Identify which cell holds the provided text, then report its (x, y) central coordinate. 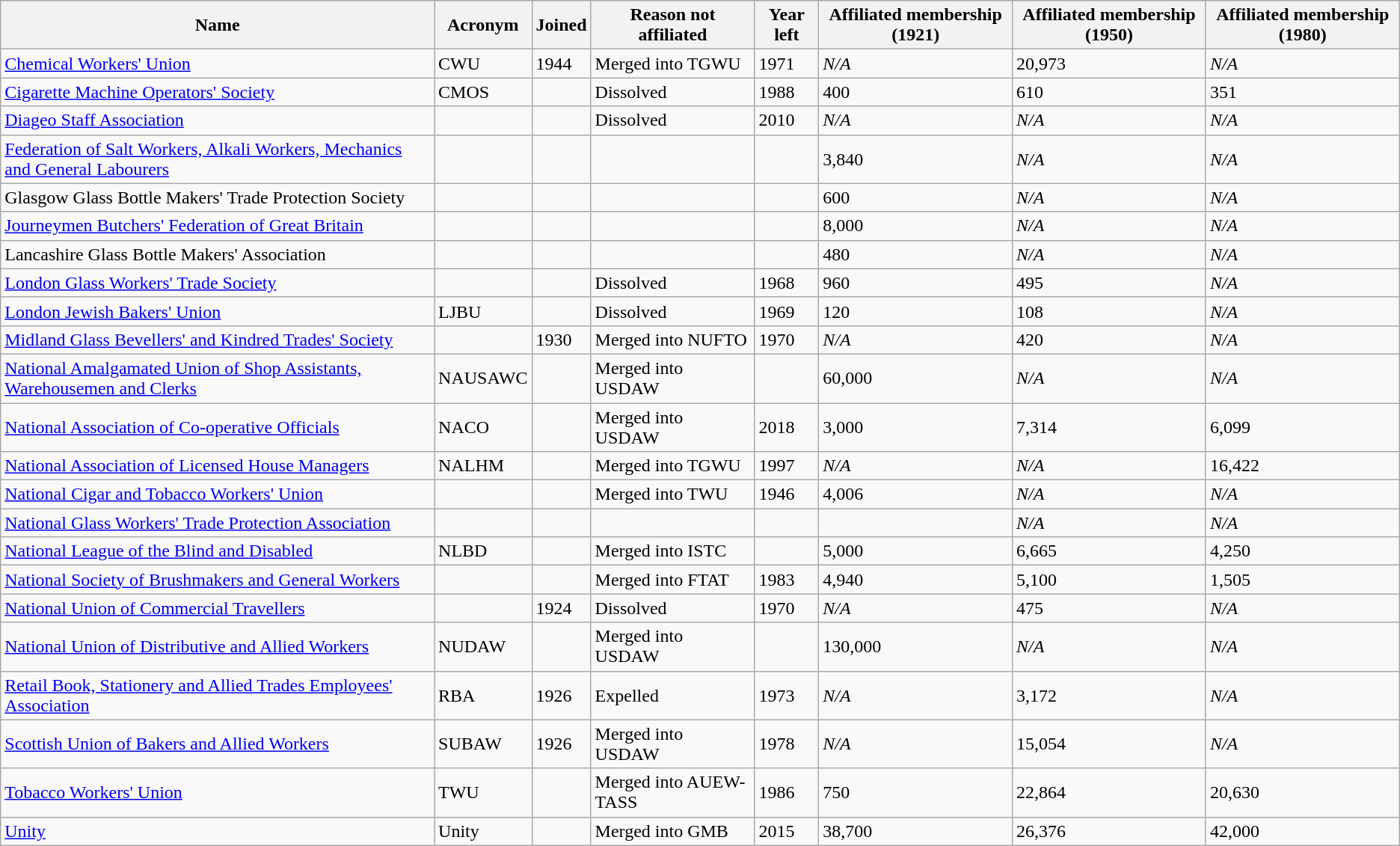
2015 (787, 831)
130,000 (915, 646)
108 (1110, 311)
Acronym (483, 25)
NALHM (483, 466)
20,973 (1110, 64)
38,700 (915, 831)
RBA (483, 696)
1983 (787, 580)
Midland Glass Bevellers' and Kindred Trades' Society (218, 340)
Merged into TWU (673, 494)
15,054 (1110, 744)
LJBU (483, 311)
26,376 (1110, 831)
1986 (787, 793)
60,000 (915, 378)
4,006 (915, 494)
1971 (787, 64)
National Glass Workers' Trade Protection Association (218, 523)
600 (915, 197)
5,100 (1110, 580)
480 (915, 254)
London Jewish Bakers' Union (218, 311)
Name (218, 25)
Merged into AUEW-TASS (673, 793)
1997 (787, 466)
Lancashire Glass Bottle Makers' Association (218, 254)
Tobacco Workers' Union (218, 793)
42,000 (1303, 831)
4,250 (1303, 551)
Merged into ISTC (673, 551)
6,099 (1303, 426)
20,630 (1303, 793)
Reason not affiliated (673, 25)
NUDAW (483, 646)
London Glass Workers' Trade Society (218, 283)
Affiliated membership (1980) (1303, 25)
16,422 (1303, 466)
3,000 (915, 426)
National Union of Distributive and Allied Workers (218, 646)
5,000 (915, 551)
1930 (561, 340)
1924 (561, 608)
Affiliated membership (1921) (915, 25)
CWU (483, 64)
Merged into NUFTO (673, 340)
2010 (787, 120)
Merged into GMB (673, 831)
Affiliated membership (1950) (1110, 25)
Year left (787, 25)
NLBD (483, 551)
1978 (787, 744)
3,840 (915, 159)
1968 (787, 283)
National Association of Co-operative Officials (218, 426)
6,665 (1110, 551)
1,505 (1303, 580)
1973 (787, 696)
National Cigar and Tobacco Workers' Union (218, 494)
960 (915, 283)
National League of the Blind and Disabled (218, 551)
National Society of Brushmakers and General Workers (218, 580)
Glasgow Glass Bottle Makers' Trade Protection Society (218, 197)
3,172 (1110, 696)
475 (1110, 608)
Expelled (673, 696)
610 (1110, 92)
420 (1110, 340)
NAUSAWC (483, 378)
750 (915, 793)
TWU (483, 793)
22,864 (1110, 793)
Scottish Union of Bakers and Allied Workers (218, 744)
1988 (787, 92)
National Amalgamated Union of Shop Assistants, Warehousemen and Clerks (218, 378)
1944 (561, 64)
2018 (787, 426)
Cigarette Machine Operators' Society (218, 92)
1969 (787, 311)
National Association of Licensed House Managers (218, 466)
Chemical Workers' Union (218, 64)
1946 (787, 494)
Merged into FTAT (673, 580)
Diageo Staff Association (218, 120)
7,314 (1110, 426)
495 (1110, 283)
4,940 (915, 580)
8,000 (915, 226)
Journeymen Butchers' Federation of Great Britain (218, 226)
400 (915, 92)
120 (915, 311)
CMOS (483, 92)
Federation of Salt Workers, Alkali Workers, Mechanics and General Labourers (218, 159)
Joined (561, 25)
SUBAW (483, 744)
Retail Book, Stationery and Allied Trades Employees' Association (218, 696)
National Union of Commercial Travellers (218, 608)
NACO (483, 426)
351 (1303, 92)
